Pinpoint the cell where the given text exists, returning its (x, y) midpoint coordinate. 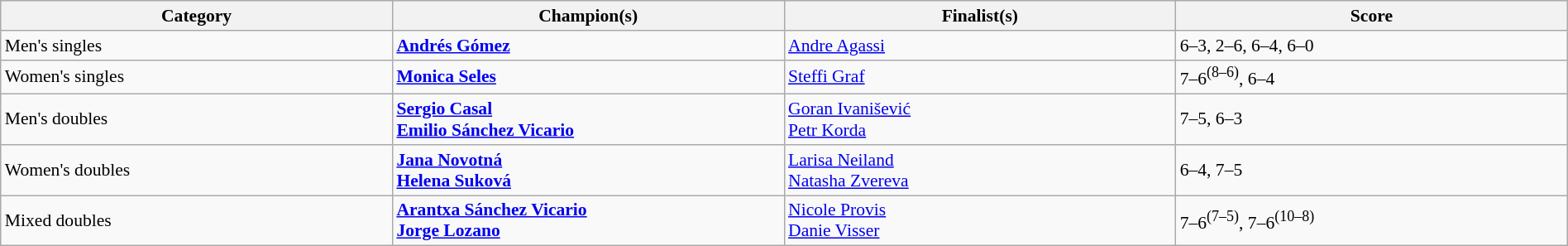
Champion(s) (588, 16)
Arantxa Sánchez Vicario Jorge Lozano (588, 220)
6–4, 7–5 (1372, 171)
7–5, 6–3 (1372, 119)
Sergio Casal Emilio Sánchez Vicario (588, 119)
Nicole Provis Danie Visser (980, 220)
Steffi Graf (980, 76)
Monica Seles (588, 76)
Category (197, 16)
Men's doubles (197, 119)
7–6(8–6), 6–4 (1372, 76)
Andrés Gómez (588, 46)
Larisa Neiland Natasha Zvereva (980, 171)
Mixed doubles (197, 220)
Men's singles (197, 46)
6–3, 2–6, 6–4, 6–0 (1372, 46)
Finalist(s) (980, 16)
Women's doubles (197, 171)
Score (1372, 16)
Andre Agassi (980, 46)
7–6(7–5), 7–6(10–8) (1372, 220)
Women's singles (197, 76)
Goran Ivanišević Petr Korda (980, 119)
Jana Novotná Helena Suková (588, 171)
